Identify which cell holds the provided text, then report its [X, Y] central coordinate. 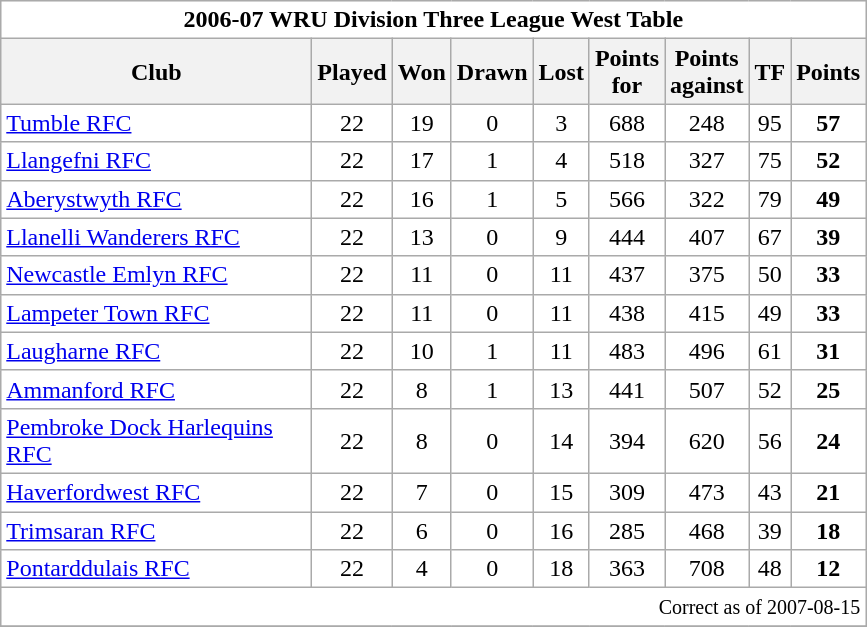
Correct as of 2007-08-15 [434, 607]
Lampeter Town RFC [156, 313]
441 [626, 389]
566 [626, 199]
Ammanford RFC [156, 389]
57 [828, 123]
444 [626, 237]
2006-07 WRU Division Three League West Table [434, 20]
79 [770, 199]
Points for [626, 72]
248 [706, 123]
43 [770, 492]
Pontarddulais RFC [156, 569]
Aberystwyth RFC [156, 199]
7 [422, 492]
6 [422, 531]
9 [561, 237]
48 [770, 569]
12 [828, 569]
327 [706, 161]
3 [561, 123]
Played [352, 72]
67 [770, 237]
21 [828, 492]
518 [626, 161]
363 [626, 569]
TF [770, 72]
19 [422, 123]
407 [706, 237]
309 [626, 492]
688 [626, 123]
Club [156, 72]
95 [770, 123]
15 [561, 492]
473 [706, 492]
Llangefni RFC [156, 161]
438 [626, 313]
Won [422, 72]
483 [626, 351]
17 [422, 161]
322 [706, 199]
496 [706, 351]
61 [770, 351]
708 [706, 569]
Points [828, 72]
10 [422, 351]
507 [706, 389]
Haverfordwest RFC [156, 492]
5 [561, 199]
Pembroke Dock Harlequins RFC [156, 440]
75 [770, 161]
285 [626, 531]
50 [770, 275]
468 [706, 531]
415 [706, 313]
Trimsaran RFC [156, 531]
437 [626, 275]
Points against [706, 72]
375 [706, 275]
Laugharne RFC [156, 351]
56 [770, 440]
Llanelli Wanderers RFC [156, 237]
620 [706, 440]
31 [828, 351]
Tumble RFC [156, 123]
Newcastle Emlyn RFC [156, 275]
14 [561, 440]
25 [828, 389]
24 [828, 440]
394 [626, 440]
Lost [561, 72]
Drawn [492, 72]
